Find where the given text appears and provide that cell's center as (x, y) coordinate. 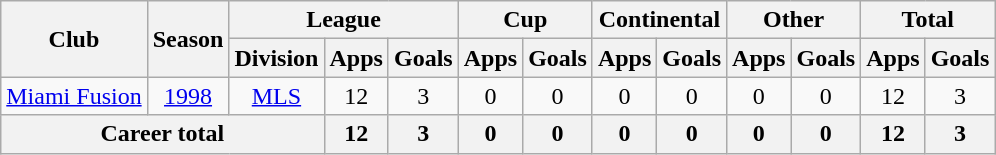
1998 (188, 96)
Cup (525, 20)
Other (794, 20)
Season (188, 39)
MLS (276, 96)
Division (276, 58)
League (344, 20)
Career total (162, 134)
Miami Fusion (74, 96)
Club (74, 39)
Continental (659, 20)
Total (928, 20)
